Output the (X, Y) coordinate of the center of the cell containing the given text.  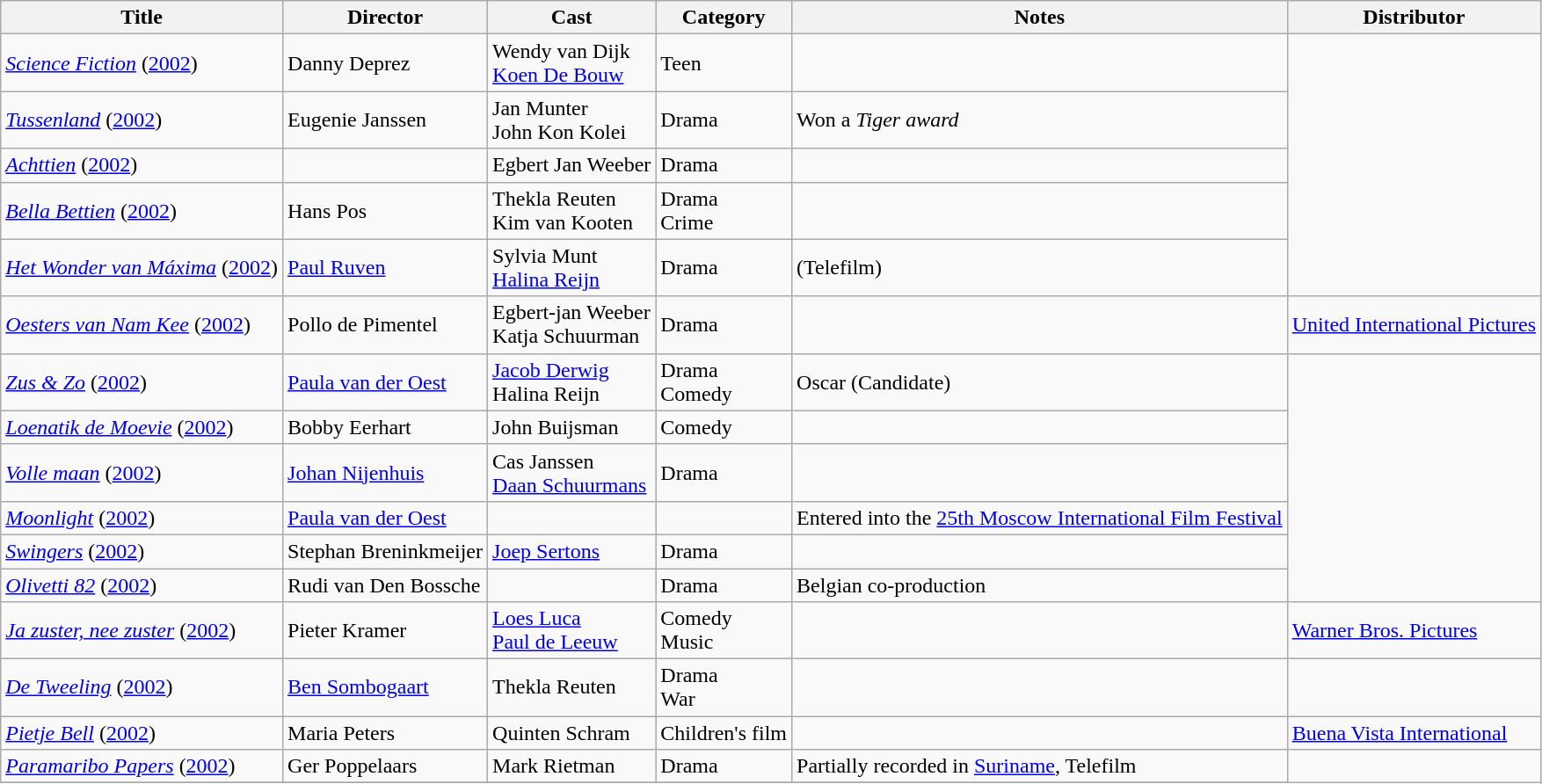
Pieter Kramer (385, 631)
Category (724, 18)
Jan MunterJohn Kon Kolei (571, 120)
John Buijsman (571, 427)
Ben Sombogaart (385, 687)
Danny Deprez (385, 63)
Loes LucaPaul de Leeuw (571, 631)
Rudi van Den Bossche (385, 584)
Director (385, 18)
Tussenland (2002) (142, 120)
Distributor (1414, 18)
Oscar (Candidate) (1040, 381)
Cast (571, 18)
Thekla ReutenKim van Kooten (571, 211)
Egbert Jan Weeber (571, 165)
Stephan Breninkmeijer (385, 551)
Loenatik de Moevie (2002) (142, 427)
Pietje Bell (2002) (142, 733)
Olivetti 82 (2002) (142, 584)
Eugenie Janssen (385, 120)
Johan Nijenhuis (385, 473)
Ja zuster, nee zuster (2002) (142, 631)
Comedy (724, 427)
Notes (1040, 18)
Wendy van DijkKoen De Bouw (571, 63)
Egbert-jan WeeberKatja Schuurman (571, 325)
Maria Peters (385, 733)
Won a Tiger award (1040, 120)
Oesters van Nam Kee (2002) (142, 325)
DramaComedy (724, 381)
DramaWar (724, 687)
Cas JanssenDaan Schuurmans (571, 473)
Jacob DerwigHalina Reijn (571, 381)
Volle maan (2002) (142, 473)
Science Fiction (2002) (142, 63)
Partially recorded in Suriname, Telefilm (1040, 766)
Quinten Schram (571, 733)
Swingers (2002) (142, 551)
Zus & Zo (2002) (142, 381)
ComedyMusic (724, 631)
(Telefilm) (1040, 267)
Paramaribo Papers (2002) (142, 766)
DramaCrime (724, 211)
Teen (724, 63)
Achttien (2002) (142, 165)
Bella Bettien (2002) (142, 211)
Mark Rietman (571, 766)
Entered into the 25th Moscow International Film Festival (1040, 518)
De Tweeling (2002) (142, 687)
Thekla Reuten (571, 687)
Sylvia MuntHalina Reijn (571, 267)
Joep Sertons (571, 551)
Het Wonder van Máxima (2002) (142, 267)
Ger Poppelaars (385, 766)
Title (142, 18)
Warner Bros. Pictures (1414, 631)
Hans Pos (385, 211)
Buena Vista International (1414, 733)
Belgian co-production (1040, 584)
Children's film (724, 733)
Paul Ruven (385, 267)
Moonlight (2002) (142, 518)
Bobby Eerhart (385, 427)
United International Pictures (1414, 325)
Pollo de Pimentel (385, 325)
